Determine the [X, Y] coordinate at the center of the cell enclosing the given text.  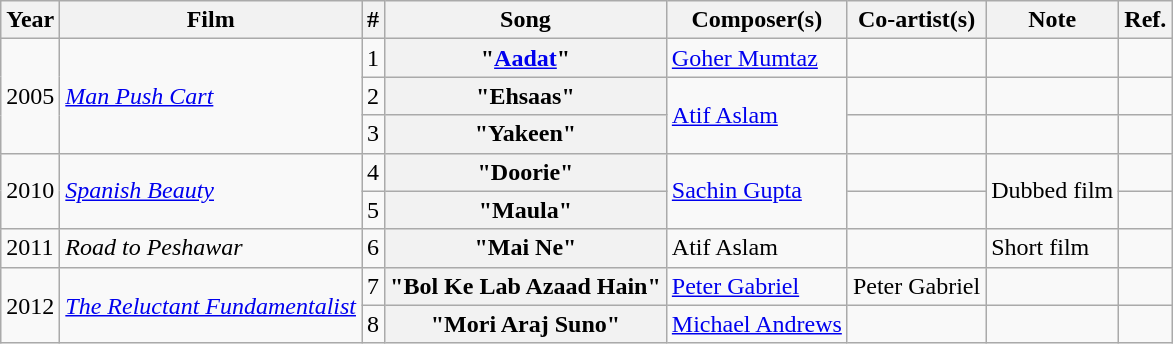
3 [374, 134]
Michael Andrews [756, 324]
"Maula" [526, 210]
Film [211, 20]
7 [374, 286]
"Yakeen" [526, 134]
"Aadat" [526, 58]
2010 [30, 191]
Man Push Cart [211, 96]
2012 [30, 305]
Dubbed film [1052, 191]
2011 [30, 248]
"Doorie" [526, 172]
Spanish Beauty [211, 191]
"Mai Ne" [526, 248]
6 [374, 248]
Year [30, 20]
2005 [30, 96]
Goher Mumtaz [756, 58]
2 [374, 96]
8 [374, 324]
Road to Peshawar [211, 248]
1 [374, 58]
4 [374, 172]
Co-artist(s) [916, 20]
Song [526, 20]
The Reluctant Fundamentalist [211, 305]
5 [374, 210]
Composer(s) [756, 20]
"Mori Araj Suno" [526, 324]
Sachin Gupta [756, 191]
Note [1052, 20]
# [374, 20]
Ref. [1146, 20]
Short film [1052, 248]
"Ehsaas" [526, 96]
"Bol Ke Lab Azaad Hain" [526, 286]
